Detect which cell encompasses the target text, then output its [X, Y] center coordinate. 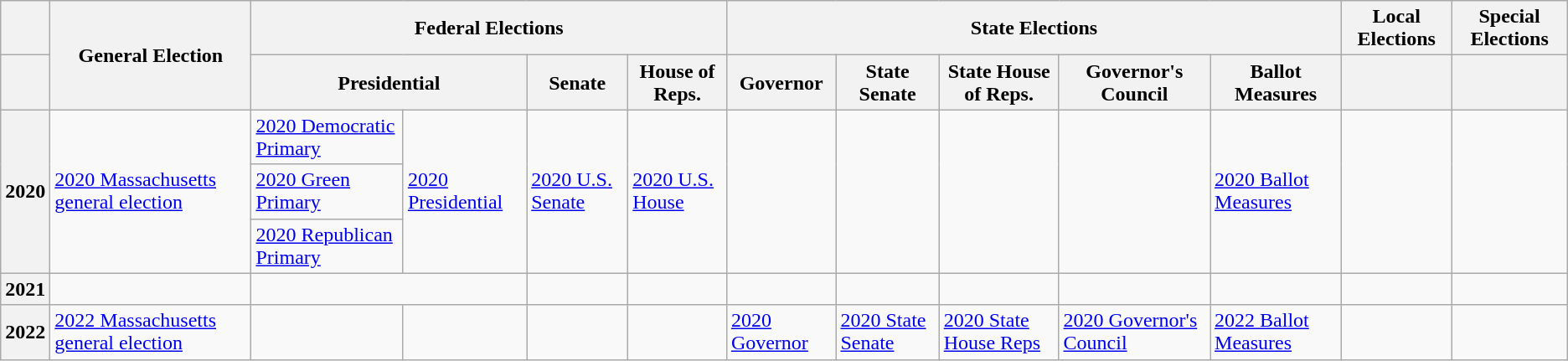
2020 Green Primary [327, 191]
2020 Massachusetts general election [151, 191]
House of Reps. [678, 82]
Governor's Council [1134, 82]
Senate [578, 82]
2020 Governor's Council [1134, 332]
2020 U.S. Senate [578, 191]
2020 State Senate [888, 332]
2020 Presidential [464, 191]
Governor [781, 82]
2020 Democratic Primary [327, 137]
Local Elections [1397, 28]
2022 Massachusetts general election [151, 332]
2020 [25, 191]
State Senate [888, 82]
2021 [25, 289]
2020 Governor [781, 332]
2022 Ballot Measures [1277, 332]
Federal Elections [489, 28]
State Elections [1034, 28]
State House of Reps. [998, 82]
2020 Republican Primary [327, 246]
Presidential [389, 82]
2020 State House Reps [998, 332]
General Election [151, 55]
2020 U.S. House [678, 191]
2020 Ballot Measures [1277, 191]
2022 [25, 332]
Special Elections [1509, 28]
Ballot Measures [1277, 82]
